From the cell containing the given text, extract its center point as (x, y) coordinate. 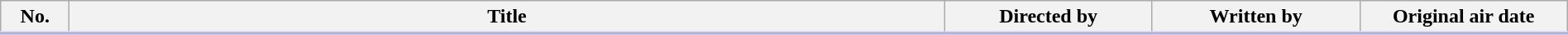
Title (507, 17)
Original air date (1464, 17)
Directed by (1049, 17)
No. (35, 17)
Written by (1255, 17)
